From the cell containing the given text, extract its center point as [x, y] coordinate. 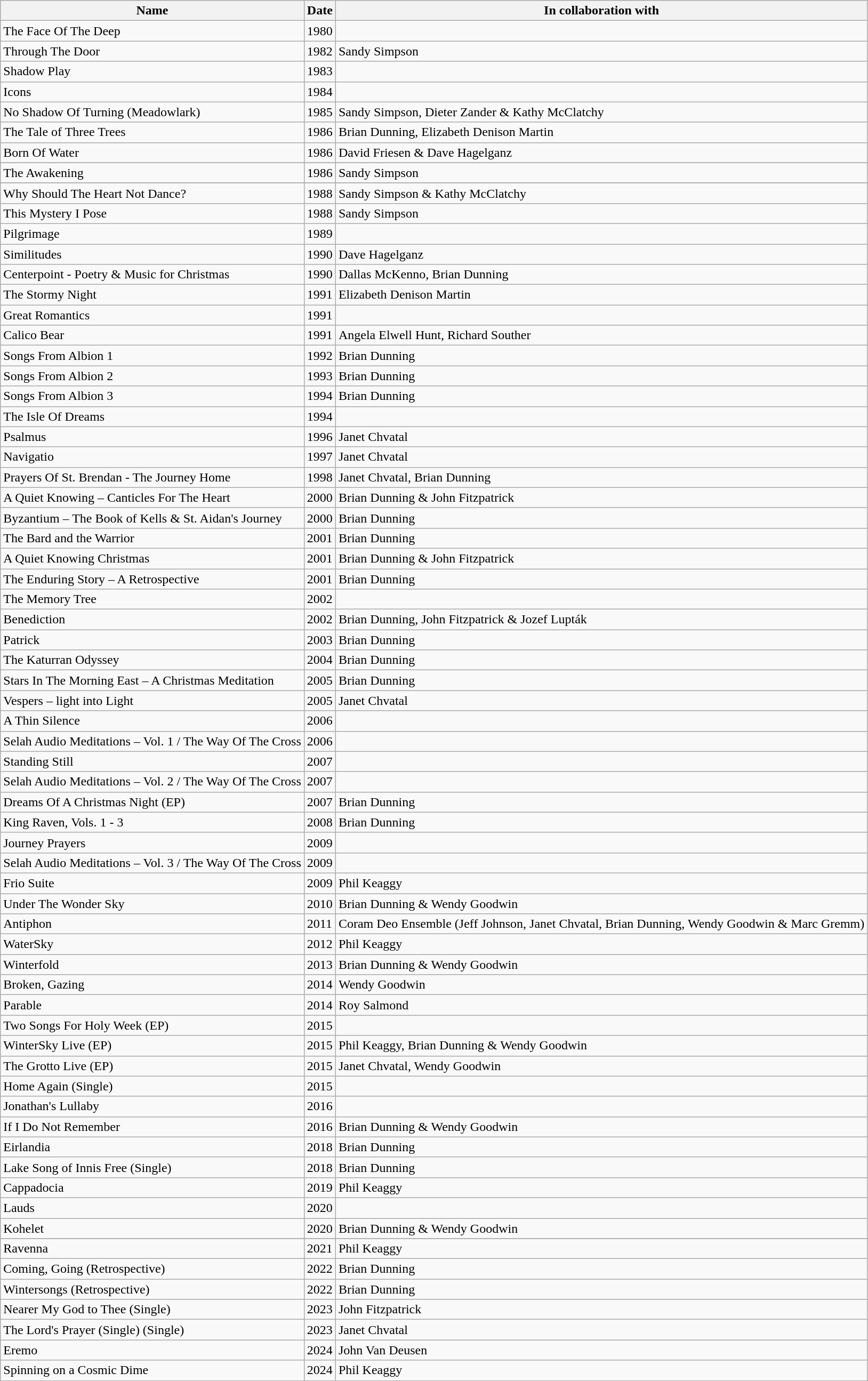
Selah Audio Meditations – Vol. 1 / The Way Of The Cross [152, 741]
Ravenna [152, 1249]
This Mystery I Pose [152, 213]
1989 [320, 234]
Songs From Albion 3 [152, 396]
Songs From Albion 2 [152, 376]
The Awakening [152, 173]
Angela Elwell Hunt, Richard Souther [601, 335]
Patrick [152, 640]
Antiphon [152, 924]
Janet Chvatal, Wendy Goodwin [601, 1066]
Lauds [152, 1208]
Name [152, 11]
Navigatio [152, 457]
Born Of Water [152, 152]
Under The Wonder Sky [152, 904]
Selah Audio Meditations – Vol. 2 / The Way Of The Cross [152, 782]
Selah Audio Meditations – Vol. 3 / The Way Of The Cross [152, 863]
Psalmus [152, 437]
2004 [320, 660]
Broken, Gazing [152, 985]
The Isle Of Dreams [152, 416]
Dreams Of A Christmas Night (EP) [152, 802]
WinterSky Live (EP) [152, 1046]
2019 [320, 1187]
1980 [320, 31]
Roy Salmond [601, 1005]
Through The Door [152, 51]
2003 [320, 640]
2010 [320, 904]
The Tale of Three Trees [152, 132]
Nearer My God to Thee (Single) [152, 1310]
Great Romantics [152, 315]
The Memory Tree [152, 599]
The Lord's Prayer (Single) (Single) [152, 1330]
Dave Hagelganz [601, 254]
Eremo [152, 1350]
In collaboration with [601, 11]
Coram Deo Ensemble (Jeff Johnson, Janet Chvatal, Brian Dunning, Wendy Goodwin & Marc Gremm) [601, 924]
David Friesen & Dave Hagelganz [601, 152]
Lake Song of Innis Free (Single) [152, 1167]
1983 [320, 71]
The Enduring Story – A Retrospective [152, 579]
Date [320, 11]
Dallas McKenno, Brian Dunning [601, 275]
2013 [320, 965]
Spinning on a Cosmic Dime [152, 1370]
The Bard and the Warrior [152, 538]
Calico Bear [152, 335]
Jonathan's Lullaby [152, 1106]
2012 [320, 944]
Sandy Simpson & Kathy McClatchy [601, 193]
Stars In The Morning East – A Christmas Meditation [152, 680]
The Stormy Night [152, 295]
Brian Dunning, Elizabeth Denison Martin [601, 132]
Cappadocia [152, 1187]
Standing Still [152, 761]
Janet Chvatal, Brian Dunning [601, 477]
Icons [152, 92]
Why Should The Heart Not Dance? [152, 193]
Parable [152, 1005]
The Katurran Odyssey [152, 660]
A Quiet Knowing Christmas [152, 558]
No Shadow Of Turning (Meadowlark) [152, 112]
If I Do Not Remember [152, 1127]
Winterfold [152, 965]
King Raven, Vols. 1 - 3 [152, 822]
Journey Prayers [152, 842]
The Grotto Live (EP) [152, 1066]
1984 [320, 92]
Sandy Simpson, Dieter Zander & Kathy McClatchy [601, 112]
1982 [320, 51]
A Quiet Knowing – Canticles For The Heart [152, 497]
Wintersongs (Retrospective) [152, 1289]
Elizabeth Denison Martin [601, 295]
2021 [320, 1249]
Similitudes [152, 254]
Frio Suite [152, 883]
Home Again (Single) [152, 1086]
Prayers Of St. Brendan - The Journey Home [152, 477]
2011 [320, 924]
Vespers – light into Light [152, 701]
Shadow Play [152, 71]
Eirlandia [152, 1147]
John Fitzpatrick [601, 1310]
A Thin Silence [152, 721]
1998 [320, 477]
The Face Of The Deep [152, 31]
Brian Dunning, John Fitzpatrick & Jozef Lupták [601, 620]
Benediction [152, 620]
1985 [320, 112]
1997 [320, 457]
John Van Deusen [601, 1350]
1996 [320, 437]
Coming, Going (Retrospective) [152, 1269]
1992 [320, 356]
Two Songs For Holy Week (EP) [152, 1025]
WaterSky [152, 944]
Songs From Albion 1 [152, 356]
Pilgrimage [152, 234]
Byzantium – The Book of Kells & St. Aidan's Journey [152, 518]
Kohelet [152, 1228]
Centerpoint - Poetry & Music for Christmas [152, 275]
Wendy Goodwin [601, 985]
2008 [320, 822]
1993 [320, 376]
Phil Keaggy, Brian Dunning & Wendy Goodwin [601, 1046]
